Capture the cell that displays the provided text and extract its (x, y) central coordinate. 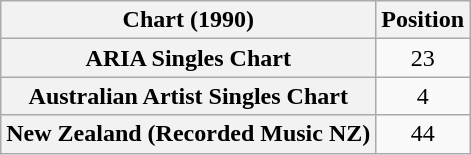
44 (423, 134)
New Zealand (Recorded Music NZ) (188, 134)
4 (423, 96)
ARIA Singles Chart (188, 58)
Position (423, 20)
Australian Artist Singles Chart (188, 96)
23 (423, 58)
Chart (1990) (188, 20)
